Pinpoint the cell where the given text exists, returning its (x, y) midpoint coordinate. 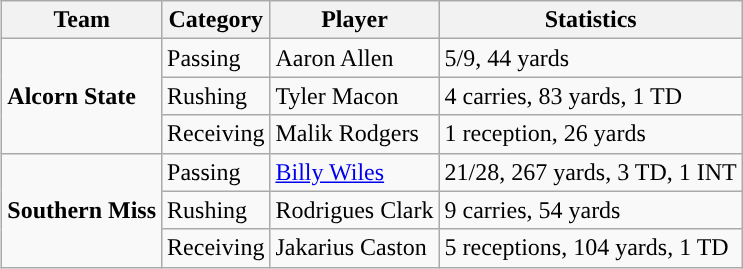
Statistics (590, 20)
5/9, 44 yards (590, 58)
5 receptions, 104 yards, 1 TD (590, 248)
Jakarius Caston (354, 248)
9 carries, 54 yards (590, 210)
21/28, 267 yards, 3 TD, 1 INT (590, 172)
Category (216, 20)
1 reception, 26 yards (590, 134)
Southern Miss (82, 210)
Aaron Allen (354, 58)
Team (82, 20)
Rodrigues Clark (354, 210)
Tyler Macon (354, 96)
Alcorn State (82, 96)
Malik Rodgers (354, 134)
Billy Wiles (354, 172)
4 carries, 83 yards, 1 TD (590, 96)
Player (354, 20)
